Extract the (x, y) coordinate from the center of the cell holding the provided text.  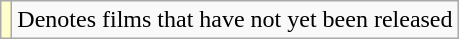
Denotes films that have not yet been released (235, 20)
